Locate the cell with the specified text and output its (x, y) center coordinate. 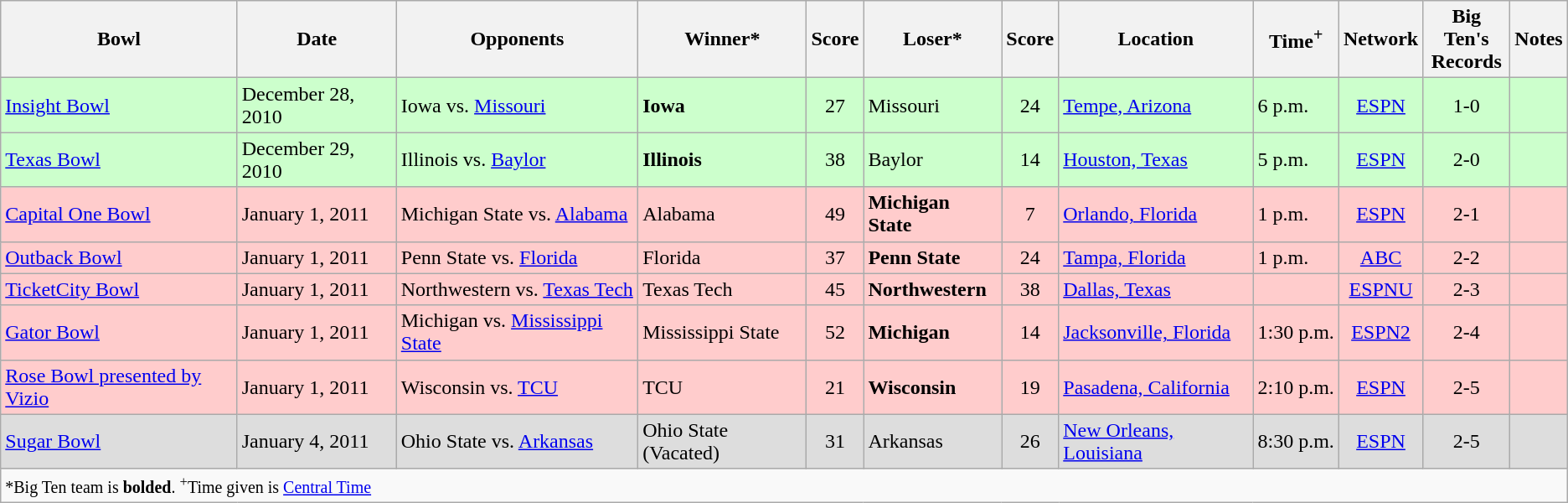
Gator Bowl (119, 332)
ESPNU (1380, 289)
Illinois (722, 159)
Wisconsin vs. TCU (517, 387)
Michigan vs. Mississippi State (517, 332)
Texas Bowl (119, 159)
Alabama (722, 215)
5 p.m. (1296, 159)
Baylor (933, 159)
Tampa, Florida (1156, 257)
27 (835, 106)
52 (835, 332)
TCU (722, 387)
Rose Bowl presented by Vizio (119, 387)
Capital One Bowl (119, 215)
Iowa vs. Missouri (517, 106)
Illinois vs. Baylor (517, 159)
Orlando, Florida (1156, 215)
January 4, 2011 (317, 441)
Pasadena, California (1156, 387)
Ohio State vs. Arkansas (517, 441)
Outback Bowl (119, 257)
Loser* (933, 39)
Wisconsin (933, 387)
Michigan State (933, 215)
49 (835, 215)
Northwestern (933, 289)
Big Ten'sRecords (1467, 39)
Network (1380, 39)
21 (835, 387)
Time+ (1296, 39)
2-3 (1467, 289)
Arkansas (933, 441)
1-0 (1467, 106)
Sugar Bowl (119, 441)
December 29, 2010 (317, 159)
Opponents (517, 39)
45 (835, 289)
Location (1156, 39)
Penn State (933, 257)
Jacksonville, Florida (1156, 332)
37 (835, 257)
Winner* (722, 39)
2-2 (1467, 257)
ABC (1380, 257)
Texas Tech (722, 289)
Date (317, 39)
Bowl (119, 39)
19 (1030, 387)
Missouri (933, 106)
Florida (722, 257)
New Orleans, Louisiana (1156, 441)
Dallas, Texas (1156, 289)
Penn State vs. Florida (517, 257)
Michigan State vs. Alabama (517, 215)
2-4 (1467, 332)
Ohio State (Vacated) (722, 441)
Houston, Texas (1156, 159)
Michigan (933, 332)
Mississippi State (722, 332)
Iowa (722, 106)
2:10 p.m. (1296, 387)
Notes (1539, 39)
December 28, 2010 (317, 106)
Northwestern vs. Texas Tech (517, 289)
Tempe, Arizona (1156, 106)
1:30 p.m. (1296, 332)
31 (835, 441)
6 p.m. (1296, 106)
2-1 (1467, 215)
ESPN2 (1380, 332)
2-0 (1467, 159)
8:30 p.m. (1296, 441)
26 (1030, 441)
TicketCity Bowl (119, 289)
7 (1030, 215)
*Big Ten team is bolded. +Time given is Central Time (784, 485)
Insight Bowl (119, 106)
